From the cell containing the given text, extract its center point as [X, Y] coordinate. 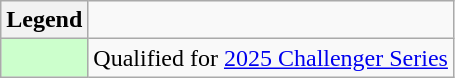
Legend [44, 20]
Qualified for 2025 Challenger Series [271, 58]
